For the text-containing cell, return its midpoint in (x, y) coordinate format. 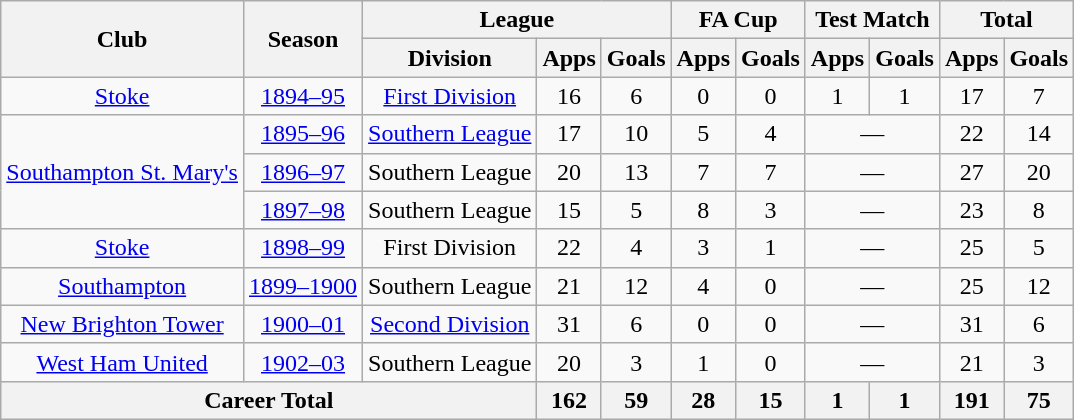
Career Total (269, 400)
1897–98 (302, 210)
162 (569, 400)
14 (1039, 134)
191 (971, 400)
Test Match (872, 20)
10 (636, 134)
1896–97 (302, 172)
New Brighton Tower (122, 324)
1898–99 (302, 248)
59 (636, 400)
Southampton (122, 286)
League (518, 20)
1900–01 (302, 324)
16 (569, 96)
FA Cup (738, 20)
27 (971, 172)
Division (450, 58)
Southampton St. Mary's (122, 172)
Season (302, 39)
1899–1900 (302, 286)
23 (971, 210)
13 (636, 172)
1894–95 (302, 96)
Total (1006, 20)
75 (1039, 400)
Club (122, 39)
28 (703, 400)
West Ham United (122, 362)
Second Division (450, 324)
1895–96 (302, 134)
1902–03 (302, 362)
